Search for the cell housing the specified text and yield its (x, y) center coordinate. 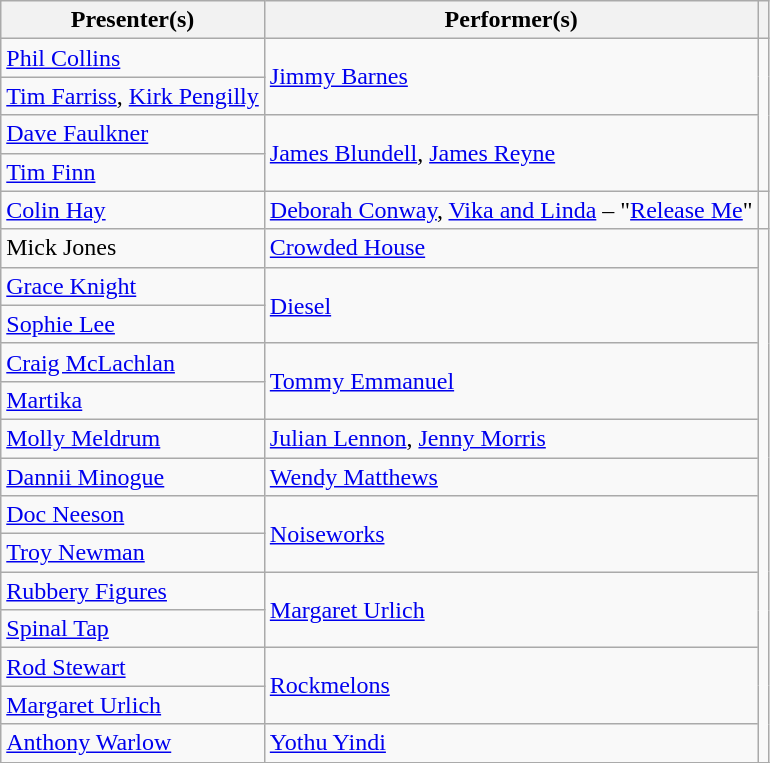
Anthony Warlow (133, 743)
Tim Finn (133, 172)
Wendy Matthews (511, 477)
Deborah Conway, Vika and Linda – "Release Me" (511, 210)
Martika (133, 400)
Dannii Minogue (133, 477)
Tim Farriss, Kirk Pengilly (133, 96)
Yothu Yindi (511, 743)
Jimmy Barnes (511, 77)
Craig McLachlan (133, 362)
Rockmelons (511, 686)
Phil Collins (133, 58)
Molly Meldrum (133, 438)
Presenter(s) (133, 20)
Julian Lennon, Jenny Morris (511, 438)
Mick Jones (133, 248)
Spinal Tap (133, 629)
Rod Stewart (133, 667)
Diesel (511, 305)
Dave Faulkner (133, 134)
Doc Neeson (133, 515)
James Blundell, James Reyne (511, 153)
Crowded House (511, 248)
Tommy Emmanuel (511, 381)
Sophie Lee (133, 324)
Grace Knight (133, 286)
Rubbery Figures (133, 591)
Colin Hay (133, 210)
Performer(s) (511, 20)
Noiseworks (511, 534)
Troy Newman (133, 553)
